Locate the cell with the specified text and output its (x, y) center coordinate. 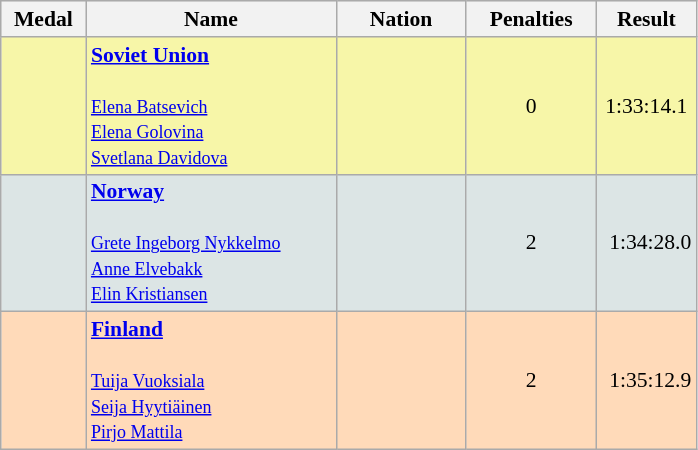
Result (646, 19)
Name (211, 19)
Penalties (531, 19)
NorwayGrete Ingeborg NykkelmoAnne ElvebakkElin Kristiansen (211, 243)
1:34:28.0 (646, 243)
Medal (44, 19)
1:33:14.1 (646, 106)
Soviet UnionElena BatsevichElena GolovinaSvetlana Davidova (211, 106)
Nation (401, 19)
1:35:12.9 (646, 381)
FinlandTuija VuoksialaSeija HyytiäinenPirjo Mattila (211, 381)
0 (531, 106)
